From the cell containing the given text, extract its center point as [X, Y] coordinate. 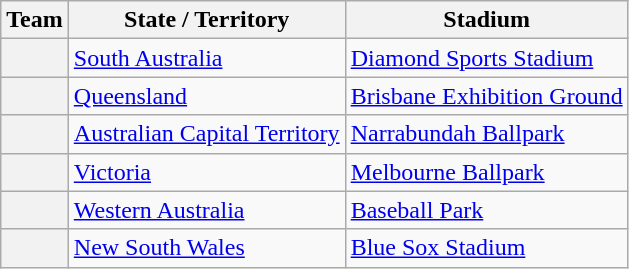
State / Territory [206, 20]
Blue Sox Stadium [486, 248]
Melbourne Ballpark [486, 172]
Narrabundah Ballpark [486, 134]
Baseball Park [486, 210]
Stadium [486, 20]
Western Australia [206, 210]
Diamond Sports Stadium [486, 58]
Team [35, 20]
Brisbane Exhibition Ground [486, 96]
Victoria [206, 172]
Australian Capital Territory [206, 134]
Queensland [206, 96]
South Australia [206, 58]
New South Wales [206, 248]
